Locate the cell with the specified text and output its [x, y] center coordinate. 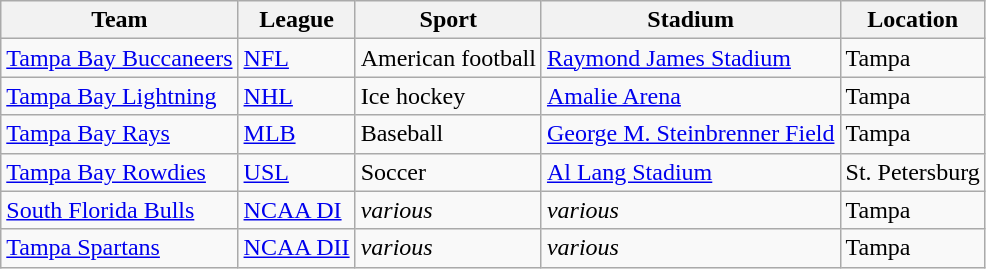
Sport [448, 20]
MLB [296, 134]
Ice hockey [448, 96]
George M. Steinbrenner Field [690, 134]
Amalie Arena [690, 96]
Stadium [690, 20]
League [296, 20]
St. Petersburg [912, 172]
Tampa Bay Rays [120, 134]
Location [912, 20]
Baseball [448, 134]
Tampa Bay Lightning [120, 96]
Raymond James Stadium [690, 58]
USL [296, 172]
NHL [296, 96]
Tampa Bay Buccaneers [120, 58]
American football [448, 58]
Soccer [448, 172]
Tampa Bay Rowdies [120, 172]
Al Lang Stadium [690, 172]
Tampa Spartans [120, 248]
NFL [296, 58]
NCAA DII [296, 248]
South Florida Bulls [120, 210]
Team [120, 20]
NCAA DI [296, 210]
